Detect which cell encompasses the target text, then output its (x, y) center coordinate. 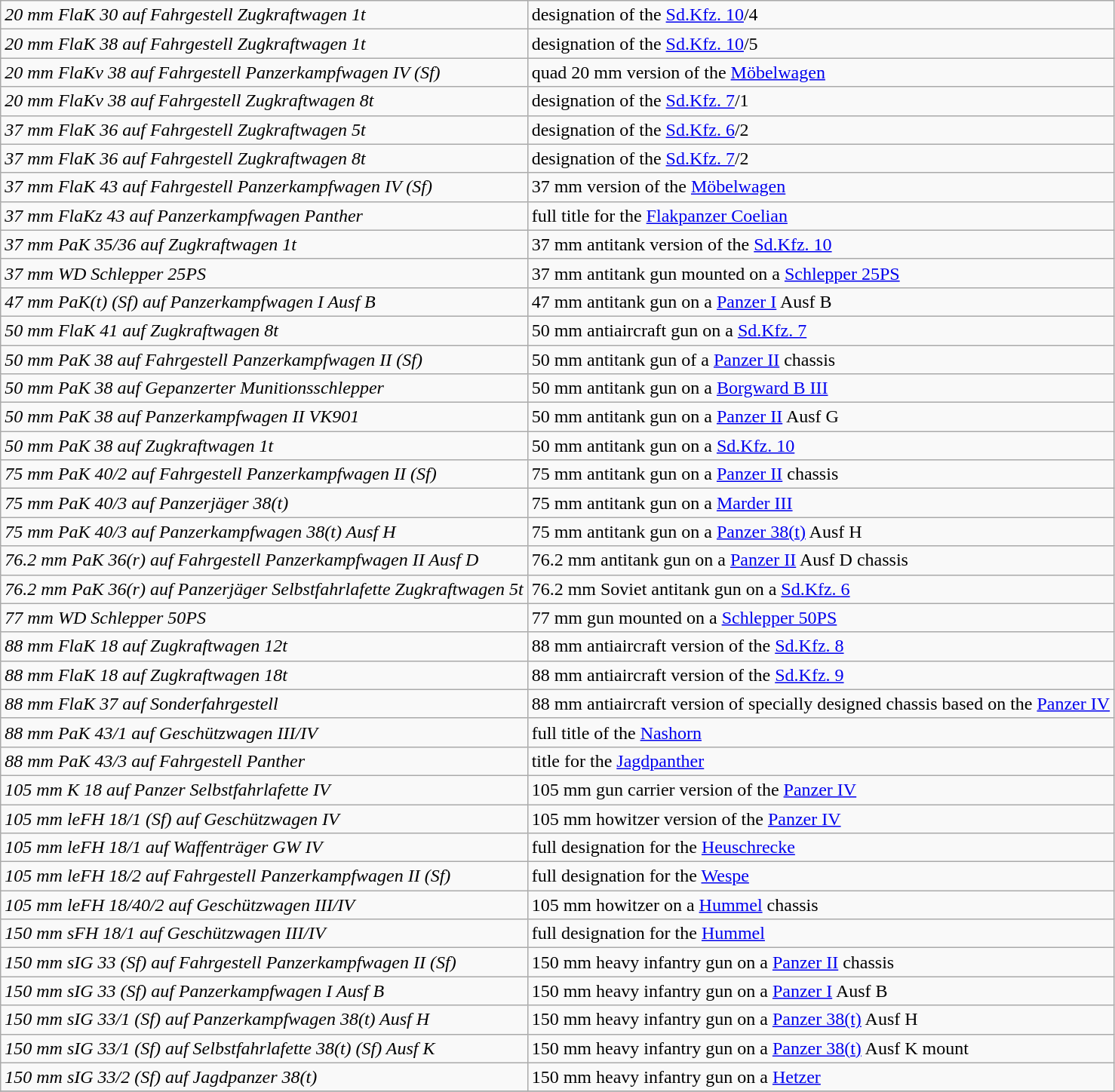
37 mm FlaKz 43 auf Panzerkampfwagen Panther (264, 216)
76.2 mm PaK 36(r) auf Fahrgestell Panzerkampfwagen II Ausf D (264, 560)
20 mm FlaKv 38 auf Fahrgestell Zugkraftwagen 8t (264, 101)
quad 20 mm version of the Möbelwagen (821, 72)
37 mm antitank version of the Sd.Kfz. 10 (821, 244)
37 mm antitank gun mounted on a Schlepper 25PS (821, 273)
150 mm heavy infantry gun on a Panzer I Ausf B (821, 991)
full title of the Nashorn (821, 732)
77 mm gun mounted on a Schlepper 50PS (821, 618)
50 mm antitank gun on a Sd.Kfz. 10 (821, 446)
50 mm PaK 38 auf Fahrgestell Panzerkampfwagen II (Sf) (264, 360)
title for the Jagdpanther (821, 761)
47 mm PaK(t) (Sf) auf Panzerkampfwagen I Ausf B (264, 302)
full designation for the Wespe (821, 876)
47 mm antitank gun on a Panzer I Ausf B (821, 302)
50 mm antitank gun on a Borgward B III (821, 388)
designation of the Sd.Kfz. 7/2 (821, 158)
50 mm PaK 38 auf Zugkraftwagen 1t (264, 446)
75 mm antitank gun on a Panzer 38(t) Ausf H (821, 532)
88 mm antiaircraft version of the Sd.Kfz. 8 (821, 646)
150 mm heavy infantry gun on a Panzer 38(t) Ausf K mount (821, 1048)
50 mm antiaircraft gun on a Sd.Kfz. 7 (821, 330)
88 mm PaK 43/1 auf Geschützwagen III/IV (264, 732)
150 mm heavy infantry gun on a Panzer II chassis (821, 962)
37 mm FlaK 36 auf Fahrgestell Zugkraftwagen 5t (264, 130)
75 mm antitank gun on a Marder III (821, 503)
105 mm leFH 18/2 auf Fahrgestell Panzerkampfwagen II (Sf) (264, 876)
50 mm antitank gun of a Panzer II chassis (821, 360)
150 mm sFH 18/1 auf Geschützwagen III/IV (264, 934)
50 mm PaK 38 auf Panzerkampfwagen II VK901 (264, 417)
20 mm FlaK 38 auf Fahrgestell Zugkraftwagen 1t (264, 44)
76.2 mm antitank gun on a Panzer II Ausf D chassis (821, 560)
88 mm antiaircraft version of the Sd.Kfz. 9 (821, 675)
20 mm FlaKv 38 auf Fahrgestell Panzerkampfwagen IV (Sf) (264, 72)
88 mm FlaK 18 auf Zugkraftwagen 18t (264, 675)
full designation for the Hummel (821, 934)
88 mm PaK 43/3 auf Fahrgestell Panther (264, 761)
105 mm gun carrier version of the Panzer IV (821, 790)
150 mm sIG 33 (Sf) auf Fahrgestell Panzerkampfwagen II (Sf) (264, 962)
designation of the Sd.Kfz. 6/2 (821, 130)
88 mm FlaK 18 auf Zugkraftwagen 12t (264, 646)
designation of the Sd.Kfz. 10/4 (821, 15)
37 mm PaK 35/36 auf Zugkraftwagen 1t (264, 244)
50 mm FlaK 41 auf Zugkraftwagen 8t (264, 330)
full designation for the Heuschrecke (821, 848)
88 mm antiaircraft version of specially designed chassis based on the Panzer IV (821, 704)
150 mm sIG 33/2 (Sf) auf Jagdpanzer 38(t) (264, 1077)
105 mm leFH 18/1 (Sf) auf Geschützwagen IV (264, 818)
75 mm antitank gun on a Panzer II chassis (821, 474)
150 mm heavy infantry gun on a Hetzer (821, 1077)
designation of the Sd.Kfz. 10/5 (821, 44)
105 mm howitzer version of the Panzer IV (821, 818)
77 mm WD Schlepper 50PS (264, 618)
designation of the Sd.Kfz. 7/1 (821, 101)
105 mm leFH 18/1 auf Waffenträger GW IV (264, 848)
150 mm sIG 33/1 (Sf) auf Selbstfahrlafette 38(t) (Sf) Ausf K (264, 1048)
37 mm WD Schlepper 25PS (264, 273)
50 mm antitank gun on a Panzer II Ausf G (821, 417)
88 mm FlaK 37 auf Sonderfahrgestell (264, 704)
76.2 mm PaK 36(r) auf Panzerjäger Selbstfahrlafette Zugkraftwagen 5t (264, 589)
37 mm version of the Möbelwagen (821, 187)
105 mm howitzer on a Hummel chassis (821, 905)
37 mm FlaK 43 auf Fahrgestell Panzerkampfwagen IV (Sf) (264, 187)
76.2 mm Soviet antitank gun on a Sd.Kfz. 6 (821, 589)
75 mm PaK 40/2 auf Fahrgestell Panzerkampfwagen II (Sf) (264, 474)
37 mm FlaK 36 auf Fahrgestell Zugkraftwagen 8t (264, 158)
150 mm heavy infantry gun on a Panzer 38(t) Ausf H (821, 1020)
75 mm PaK 40/3 auf Panzerkampfwagen 38(t) Ausf H (264, 532)
50 mm PaK 38 auf Gepanzerter Munitionsschlepper (264, 388)
75 mm PaK 40/3 auf Panzerjäger 38(t) (264, 503)
full title for the Flakpanzer Coelian (821, 216)
105 mm leFH 18/40/2 auf Geschützwagen III/IV (264, 905)
150 mm sIG 33/1 (Sf) auf Panzerkampfwagen 38(t) Ausf H (264, 1020)
150 mm sIG 33 (Sf) auf Panzerkampfwagen I Ausf B (264, 991)
105 mm K 18 auf Panzer Selbstfahrlafette IV (264, 790)
20 mm FlaK 30 auf Fahrgestell Zugkraftwagen 1t (264, 15)
